Search for the cell housing the specified text and yield its (x, y) center coordinate. 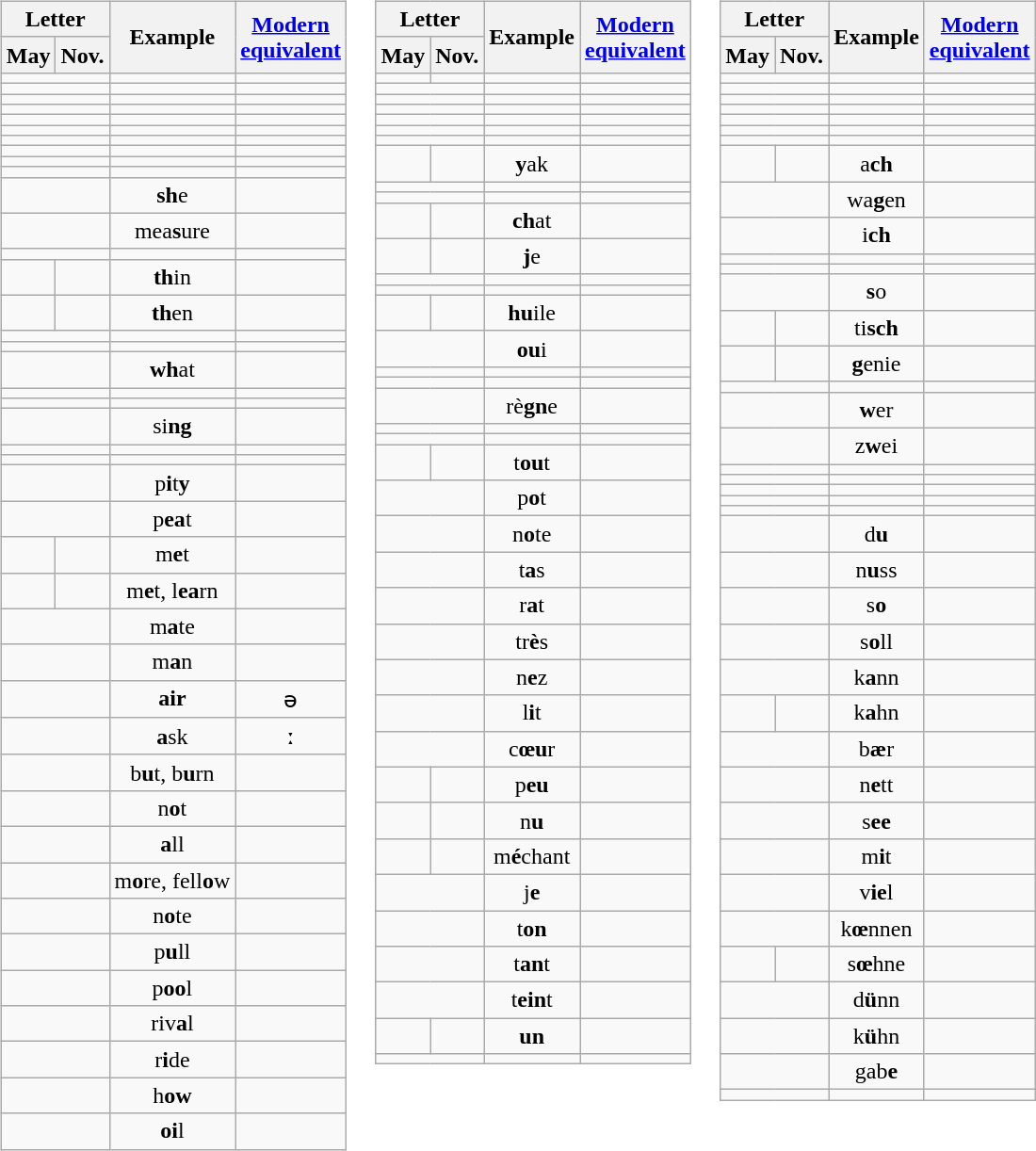
rival (172, 1024)
du (877, 534)
très (532, 641)
dünn (877, 1000)
gabe (877, 1072)
sœhne (877, 965)
tisch (877, 328)
yak (532, 164)
nett (877, 785)
ich (877, 235)
tant (532, 965)
ask (172, 737)
cœur (532, 749)
wer (877, 410)
kœnnen (877, 928)
how (172, 1095)
soll (877, 641)
then (172, 313)
met (172, 555)
nuss (877, 570)
she (172, 195)
what (172, 369)
règne (532, 406)
ː (291, 737)
ride (172, 1060)
pity (172, 483)
man (172, 662)
all (172, 844)
ach (877, 164)
méchant (532, 856)
nez (532, 677)
not (172, 808)
un (532, 1036)
tas (532, 570)
zwei (877, 446)
kann (877, 677)
oui (532, 349)
wagen (877, 200)
ton (532, 928)
peu (532, 785)
see (877, 820)
more, fellow (172, 881)
pot (532, 498)
ə (291, 699)
measure (172, 231)
thin (172, 277)
but, burn (172, 772)
tout (532, 462)
nu (532, 820)
rat (532, 606)
chat (532, 220)
mate (172, 626)
viel (877, 892)
air (172, 699)
sing (172, 427)
oil (172, 1131)
kühn (877, 1036)
pull (172, 952)
kahn (877, 713)
huile (532, 313)
bær (877, 749)
teint (532, 1000)
lit (532, 713)
genie (877, 364)
peat (172, 519)
mit (877, 856)
pool (172, 988)
met, learn (172, 591)
